Detect which cell encompasses the target text, then output its [x, y] center coordinate. 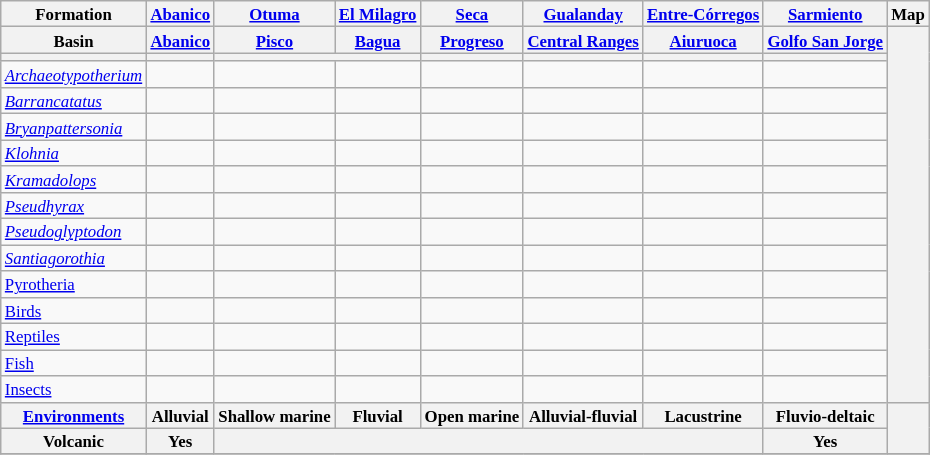
Bagua [378, 40]
Formation [74, 14]
Lacustrine [703, 415]
Central Ranges [583, 40]
Golfo San Jorge [825, 40]
Open marine [472, 415]
Pyrotheria [74, 284]
Basin [74, 40]
Sarmiento [825, 14]
Santiagorothia [74, 258]
Pisco [274, 40]
Alluvial [180, 415]
Archaeotypotherium [74, 75]
Aiuruoca [703, 40]
Kramadolops [74, 179]
Volcanic [74, 441]
Seca [472, 14]
Fluvial [378, 415]
Reptiles [74, 337]
Map [908, 14]
Environments [74, 415]
Bryanpattersonia [74, 127]
Pseudhyrax [74, 206]
El Milagro [378, 14]
Birds [74, 310]
Progreso [472, 40]
Klohnia [74, 153]
Barrancatatus [74, 101]
Entre-Córregos [703, 14]
Shallow marine [274, 415]
Insects [74, 389]
Pseudoglyptodon [74, 232]
Fish [74, 363]
Gualanday [583, 14]
Alluvial-fluvial [583, 415]
Otuma [274, 14]
Fluvio-deltaic [825, 415]
